Find where the given text appears and provide that cell's center as [X, Y] coordinate. 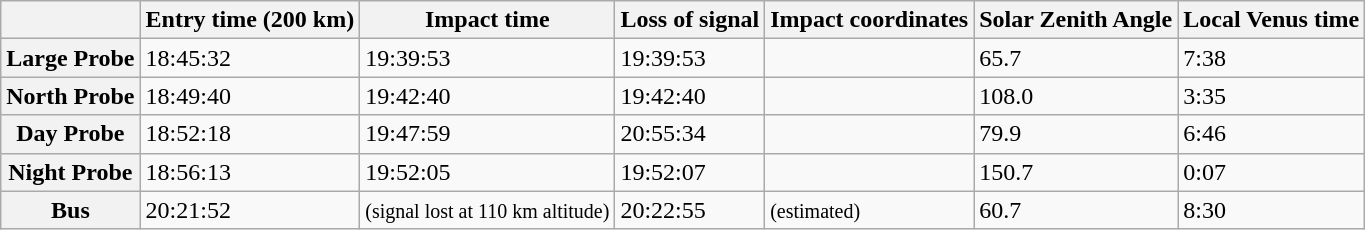
Night Probe [70, 172]
Large Probe [70, 58]
18:56:13 [250, 172]
20:22:55 [690, 210]
19:47:59 [488, 134]
Impact coordinates [870, 20]
(signal lost at 110 km altitude) [488, 210]
79.9 [1076, 134]
Bus [70, 210]
18:52:18 [250, 134]
0:07 [1272, 172]
Solar Zenith Angle [1076, 20]
20:55:34 [690, 134]
150.7 [1076, 172]
19:52:07 [690, 172]
Loss of signal [690, 20]
7:38 [1272, 58]
3:35 [1272, 96]
20:21:52 [250, 210]
65.7 [1076, 58]
18:45:32 [250, 58]
8:30 [1272, 210]
18:49:40 [250, 96]
Day Probe [70, 134]
North Probe [70, 96]
Local Venus time [1272, 20]
(estimated) [870, 210]
19:52:05 [488, 172]
6:46 [1272, 134]
60.7 [1076, 210]
Impact time [488, 20]
108.0 [1076, 96]
Entry time (200 km) [250, 20]
